Return the (X, Y) coordinate for the center point of the cell that contains the specified text.  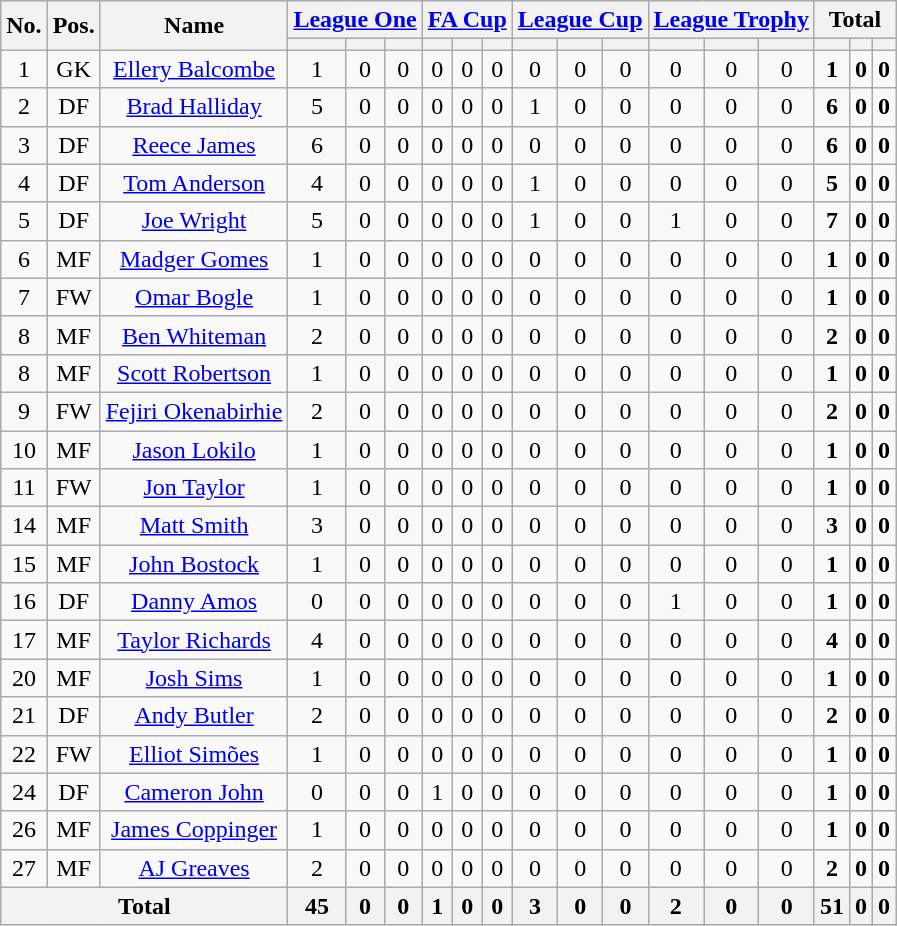
Matt Smith (194, 526)
Scott Robertson (194, 373)
Joe Wright (194, 221)
Fejiri Okenabirhie (194, 411)
Cameron John (194, 792)
26 (24, 830)
Reece James (194, 145)
17 (24, 640)
Jon Taylor (194, 488)
Ben Whiteman (194, 335)
45 (317, 906)
AJ Greaves (194, 868)
22 (24, 754)
24 (24, 792)
Andy Butler (194, 716)
Taylor Richards (194, 640)
Pos. (74, 26)
John Bostock (194, 564)
Danny Amos (194, 602)
League One (355, 20)
11 (24, 488)
FA Cup (467, 20)
Tom Anderson (194, 183)
9 (24, 411)
16 (24, 602)
Jason Lokilo (194, 449)
Brad Halliday (194, 107)
27 (24, 868)
20 (24, 678)
14 (24, 526)
GK (74, 69)
15 (24, 564)
Ellery Balcombe (194, 69)
10 (24, 449)
Elliot Simões (194, 754)
Madger Gomes (194, 259)
21 (24, 716)
Name (194, 26)
League Cup (580, 20)
No. (24, 26)
Josh Sims (194, 678)
League Trophy (731, 20)
51 (832, 906)
James Coppinger (194, 830)
Omar Bogle (194, 297)
